Search for the cell housing the specified text and yield its (X, Y) center coordinate. 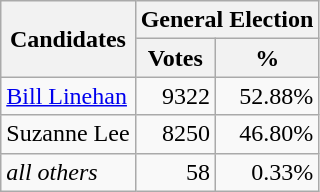
8250 (175, 134)
0.33% (266, 172)
46.80% (266, 134)
General Election (227, 20)
Bill Linehan (68, 96)
Votes (175, 58)
all others (68, 172)
Suzanne Lee (68, 134)
Candidates (68, 39)
% (266, 58)
58 (175, 172)
52.88% (266, 96)
9322 (175, 96)
